Identify which cell holds the provided text, then report its (x, y) central coordinate. 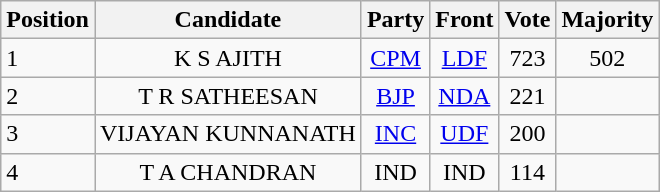
3 (48, 134)
Party (395, 20)
T A CHANDRAN (228, 172)
200 (528, 134)
T R SATHEESAN (228, 96)
1 (48, 58)
Vote (528, 20)
Majority (608, 20)
LDF (464, 58)
UDF (464, 134)
NDA (464, 96)
Position (48, 20)
Front (464, 20)
BJP (395, 96)
2 (48, 96)
Candidate (228, 20)
K S AJITH (228, 58)
INC (395, 134)
114 (528, 172)
221 (528, 96)
CPM (395, 58)
723 (528, 58)
502 (608, 58)
VIJAYAN KUNNANATH (228, 134)
4 (48, 172)
